Find where the given text appears and provide that cell's center as (X, Y) coordinate. 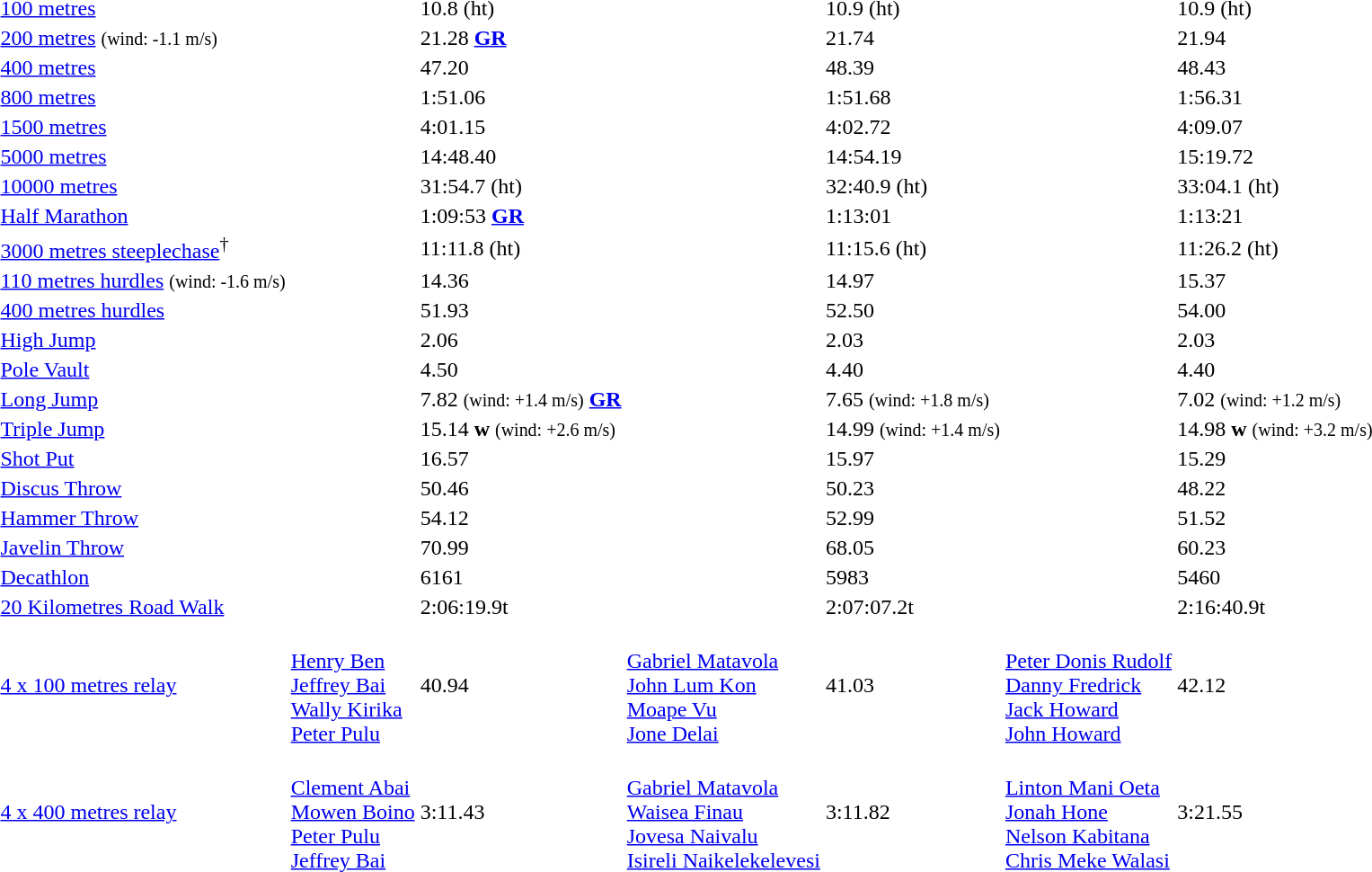
1:51.06 (521, 97)
1:51.68 (913, 97)
52.99 (913, 518)
2:06:19.9t (521, 607)
11:11.8 (ht) (521, 248)
70.99 (521, 547)
7.82 (wind: +1.4 m/s) GR (521, 399)
48.39 (913, 67)
32:40.9 (ht) (913, 186)
2.03 (913, 340)
11:15.6 (ht) (913, 248)
4:01.15 (521, 127)
4.50 (521, 369)
50.46 (521, 488)
41.03 (913, 685)
68.05 (913, 547)
Peter Donis Rudolf Danny Fredrick Jack Howard John Howard (1088, 685)
6161 (521, 577)
54.12 (521, 518)
5983 (913, 577)
50.23 (913, 488)
4:02.72 (913, 127)
40.94 (521, 685)
15.97 (913, 458)
Henry Ben Jeffrey Bai Wally Kirika Peter Pulu (352, 685)
2.06 (521, 340)
4.40 (913, 369)
47.20 (521, 67)
14.99 (wind: +1.4 m/s) (913, 429)
Gabriel Matavola John Lum Kon Moape Vu Jone Delai (723, 685)
15.14 w (wind: +2.6 m/s) (521, 429)
16.57 (521, 458)
21.74 (913, 38)
1:09:53 GR (521, 216)
52.50 (913, 310)
14.97 (913, 280)
31:54.7 (ht) (521, 186)
2:07:07.2t (913, 607)
7.65 (wind: +1.8 m/s) (913, 399)
51.93 (521, 310)
14.36 (521, 280)
1:13:01 (913, 216)
14:48.40 (521, 156)
14:54.19 (913, 156)
21.28 GR (521, 38)
